For the text-containing cell, return its midpoint in [X, Y] coordinate format. 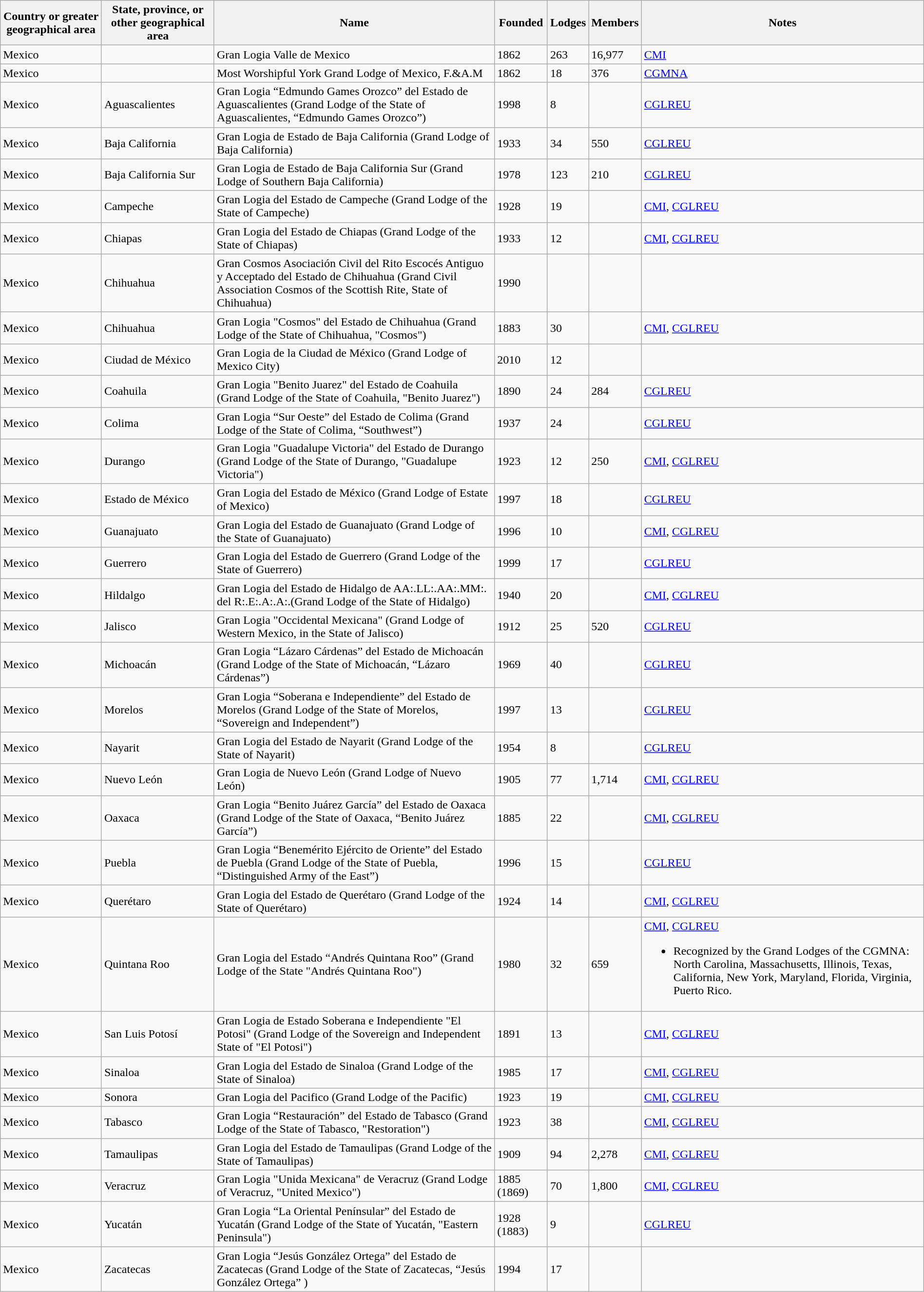
40 [568, 665]
Ciudad de México [158, 360]
Estado de México [158, 500]
Gran Logia del Estado de Hidalgo de AA:.LL:.AA:.MM:. del R:.E:.A:.A:.(Grand Lodge of the State of Hidalgo) [354, 595]
Tamaulipas [158, 1154]
San Luis Potosí [158, 1034]
1885 [521, 818]
Gran Logia "Occidental Mexicana" (Grand Lodge of Western Mexico, in the State of Jalisco) [354, 627]
Baja California [158, 143]
CMI [783, 55]
State, province, or other geographical area [158, 23]
Nayarit [158, 748]
9 [568, 1224]
550 [615, 143]
Gran Logia "Cosmos" del Estado de Chihuahua (Grand Lodge of the State of Chihuahua, "Cosmos") [354, 328]
Country or greater geographical area [51, 23]
284 [615, 391]
1928 (1883) [521, 1224]
Gran Logia del Pacifico (Grand Lodge of the Pacific) [354, 1098]
Aguascalientes [158, 105]
22 [568, 818]
Nuevo León [158, 780]
1,714 [615, 780]
CGMNA [783, 73]
Gran Logia “Restauración” del Estado de Tabasco (Grand Lodge of the State of Tabasco, "Restoration") [354, 1123]
1969 [521, 665]
1999 [521, 563]
1,800 [615, 1186]
34 [568, 143]
Yucatán [158, 1224]
Sinaloa [158, 1072]
Guerrero [158, 563]
Baja California Sur [158, 174]
Gran Logia del Estado “Andrés Quintana Roo” (Grand Lodge of the State "Andrés Quintana Roo") [354, 964]
Gran Logia “Jesús González Ortega” del Estado de Zacatecas (Grand Lodge of the State of Zacatecas, “Jesús González Ortega” ) [354, 1269]
Gran Logia del Estado de México (Grand Lodge of Estate of Mexico) [354, 500]
Quintana Roo [158, 964]
1928 [521, 207]
Most Worshipful York Grand Lodge of Mexico, F.&A.M [354, 73]
376 [615, 73]
Gran Logia del Estado de Guanajuato (Grand Lodge of the State of Guanajuato) [354, 531]
Gran Logia "Benito Juarez" del Estado de Coahuila (Grand Lodge of the State of Coahuila, "Benito Juarez") [354, 391]
Jalisco [158, 627]
Gran Logia "Guadalupe Victoria" del Estado de Durango (Grand Lodge of the State of Durango, "Guadalupe Victoria") [354, 462]
Gran Logia del Estado de Querétaro (Grand Lodge of the State of Querétaro) [354, 901]
Members [615, 23]
Sonora [158, 1098]
Gran Logia “Sur Oeste” del Estado de Colima (Grand Lodge of the State of Colima, “Southwest”) [354, 423]
Querétaro [158, 901]
Hildalgo [158, 595]
25 [568, 627]
2,278 [615, 1154]
Gran Logia del Estado de Tamaulipas (Grand Lodge of the State of Tamaulipas) [354, 1154]
123 [568, 174]
32 [568, 964]
15 [568, 863]
Morelos [158, 710]
Chiapas [158, 238]
Coahuila [158, 391]
Gran Logia “Soberana e Independiente” del Estado de Morelos (Grand Lodge of the State of Morelos, “Sovereign and Independent”) [354, 710]
250 [615, 462]
Puebla [158, 863]
1890 [521, 391]
Gran Logia “Lázaro Cárdenas” del Estado de Michoacán (Grand Lodge of the State of Michoacán, “Lázaro Cárdenas”) [354, 665]
Gran Logia del Estado de Sinaloa (Grand Lodge of the State of Sinaloa) [354, 1072]
10 [568, 531]
1912 [521, 627]
1891 [521, 1034]
Notes [783, 23]
1978 [521, 174]
1994 [521, 1269]
659 [615, 964]
1909 [521, 1154]
Colima [158, 423]
Gran Logia Valle de Mexico [354, 55]
Gran Logia del Estado de Campeche (Grand Lodge of the State of Campeche) [354, 207]
30 [568, 328]
20 [568, 595]
1985 [521, 1072]
Gran Logia “La Oriental Penínsular” del Estado de Yucatán (Grand Lodge of the State of Yucatán, "Eastern Peninsula") [354, 1224]
Gran Logia de Estado Soberana e Independiente "El Potosi" (Grand Lodge of the Sovereign and Independent State of "El Potosi") [354, 1034]
1905 [521, 780]
94 [568, 1154]
Gran Logia de Estado de Baja California Sur (Grand Lodge of Southern Baja California) [354, 174]
Gran Logia "Unida Mexicana" de Veracruz (Grand Lodge of Veracruz, "United Mexico") [354, 1186]
Gran Logia “Benemérito Ejército de Oriente” del Estado de Puebla (Grand Lodge of the State of Puebla, “Distinguished Army of the East”) [354, 863]
1883 [521, 328]
Gran Logia de la Ciudad de México (Grand Lodge of Mexico City) [354, 360]
Name [354, 23]
Guanajuato [158, 531]
Gran Logia de Nuevo León (Grand Lodge of Nuevo León) [354, 780]
1998 [521, 105]
70 [568, 1186]
1937 [521, 423]
Zacatecas [158, 1269]
263 [568, 55]
Gran Logia del Estado de Nayarit (Grand Lodge of the State of Nayarit) [354, 748]
Gran Logia del Estado de Chiapas (Grand Lodge of the State of Chiapas) [354, 238]
Lodges [568, 23]
38 [568, 1123]
1885 (1869) [521, 1186]
14 [568, 901]
Veracruz [158, 1186]
2010 [521, 360]
1990 [521, 283]
1924 [521, 901]
77 [568, 780]
Durango [158, 462]
Campeche [158, 207]
Gran Logia “Edmundo Games Orozco” del Estado de Aguascalientes (Grand Lodge of the State of Aguascalientes, “Edmundo Games Orozco”) [354, 105]
520 [615, 627]
Gran Logia de Estado de Baja California (Grand Lodge of Baja California) [354, 143]
1954 [521, 748]
Michoacán [158, 665]
Oaxaca [158, 818]
Gran Logia “Benito Juárez García” del Estado de Oaxaca (Grand Lodge of the State of Oaxaca, “Benito Juárez García”) [354, 818]
1980 [521, 964]
Tabasco [158, 1123]
210 [615, 174]
1940 [521, 595]
16,977 [615, 55]
Gran Logia del Estado de Guerrero (Grand Lodge of the State of Guerrero) [354, 563]
Founded [521, 23]
